For the text-containing cell, return its midpoint in (x, y) coordinate format. 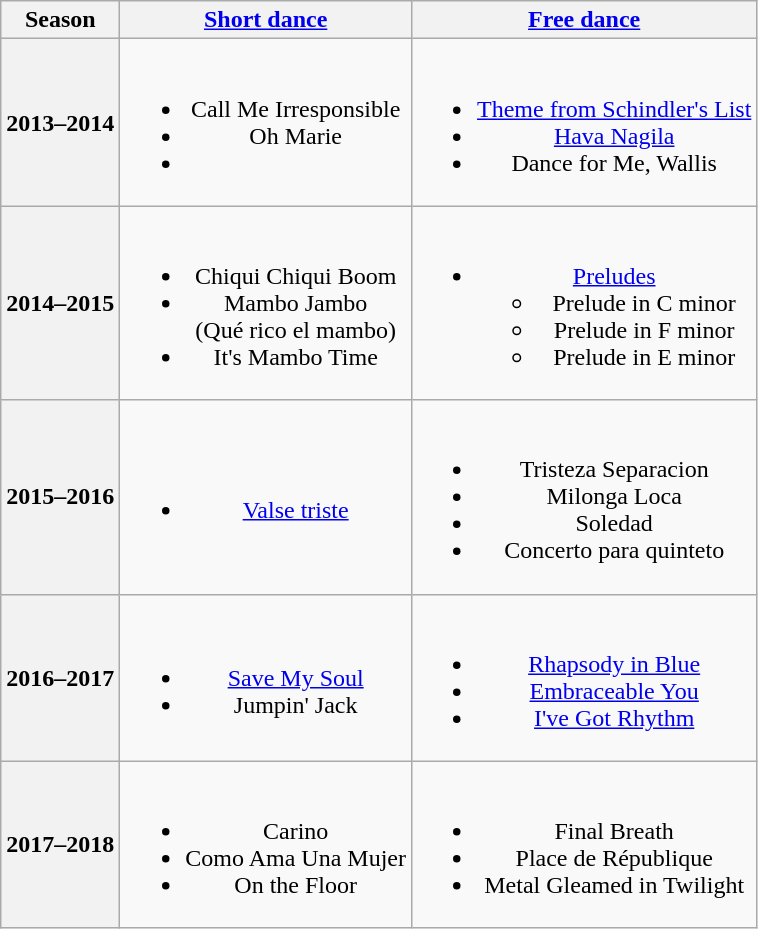
Season (60, 20)
Free dance (584, 20)
Tristeza Separacion Milonga Loca Soledad Concerto para quinteto (584, 497)
Save My Soul Jumpin' Jack (266, 678)
Final BreathPlace de RépubliqueMetal Gleamed in Twilight (584, 844)
Short dance (266, 20)
Chiqui Chiqui Boom Mambo Jambo (Qué rico el mambo) It's Mambo Time (266, 303)
2014–2015 (60, 303)
2017–2018 (60, 844)
2015–2016 (60, 497)
Call Me Irresponsible Oh Marie (266, 122)
Preludes Prelude in C minorPrelude in F minorPrelude in E minor (584, 303)
Valse triste (266, 497)
2013–2014 (60, 122)
Rhapsody in Blue Embraceable You I've Got Rhythm (584, 678)
2016–2017 (60, 678)
Theme from Schindler's List Hava Nagila Dance for Me, Wallis (584, 122)
Carino Como Ama Una Mujer On the Floor (266, 844)
